Return the [x, y] coordinate for the center point of the cell that contains the specified text.  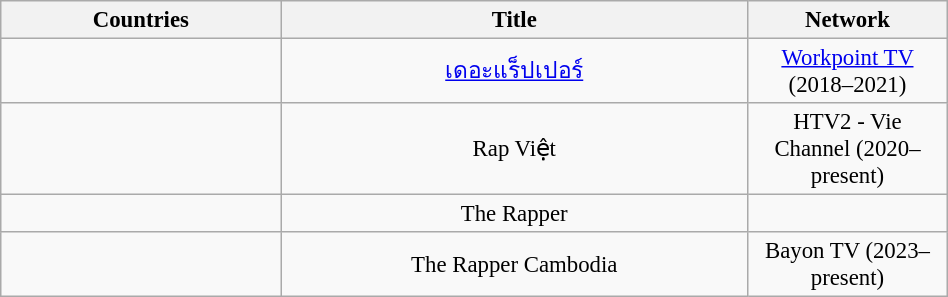
เดอะแร็ปเปอร์ [514, 72]
Workpoint TV (2018–2021) [848, 72]
Countries [141, 20]
Title [514, 20]
The Rapper [514, 214]
The Rapper Cambodia [514, 264]
HTV2 - Vie Channel (2020–present) [848, 149]
Rap Việt [514, 149]
Network [848, 20]
Bayon TV (2023–present) [848, 264]
